From the cell containing the given text, extract its center point as (x, y) coordinate. 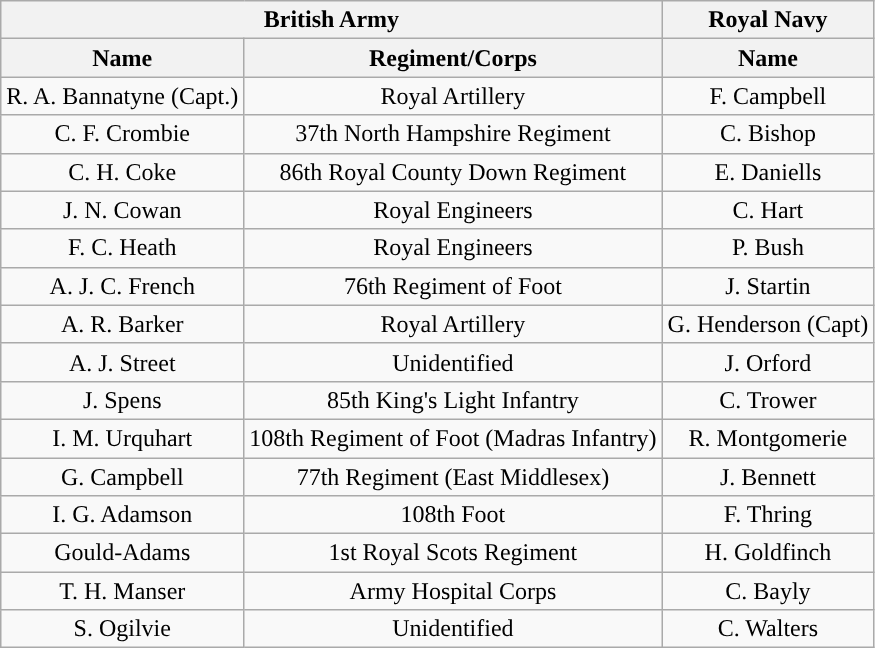
85th King's Light Infantry (453, 400)
Army Hospital Corps (453, 591)
C. Bayly (768, 591)
76th Regiment of Foot (453, 286)
C. Walters (768, 629)
Gould-Adams (122, 553)
J. Bennett (768, 477)
Royal Navy (768, 20)
H. Goldfinch (768, 553)
108th Foot (453, 515)
S. Ogilvie (122, 629)
G. Henderson (Capt) (768, 324)
108th Regiment of Foot (Madras Infantry) (453, 438)
C. Trower (768, 400)
I. G. Adamson (122, 515)
F. Campbell (768, 96)
C. Bishop (768, 134)
R. Montgomerie (768, 438)
C. H. Coke (122, 172)
E. Daniells (768, 172)
F. C. Heath (122, 248)
C. Hart (768, 210)
I. M. Urquhart (122, 438)
British Army (332, 20)
A. J. Street (122, 362)
G. Campbell (122, 477)
J. Spens (122, 400)
A. R. Barker (122, 324)
J. N. Cowan (122, 210)
J. Orford (768, 362)
86th Royal County Down Regiment (453, 172)
F. Thring (768, 515)
A. J. C. French (122, 286)
Regiment/Corps (453, 58)
R. A. Bannatyne (Capt.) (122, 96)
T. H. Manser (122, 591)
77th Regiment (East Middlesex) (453, 477)
37th North Hampshire Regiment (453, 134)
P. Bush (768, 248)
J. Startin (768, 286)
1st Royal Scots Regiment (453, 553)
C. F. Crombie (122, 134)
